Extract the (x, y) coordinate from the center of the cell holding the provided text.  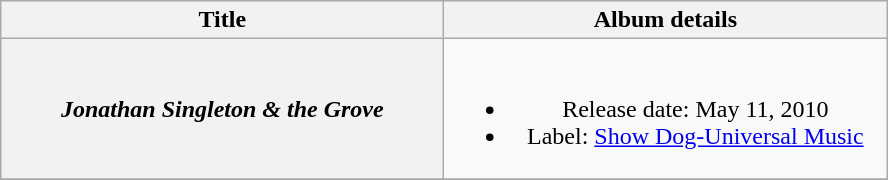
Album details (666, 20)
Release date: May 11, 2010Label: Show Dog-Universal Music (666, 109)
Jonathan Singleton & the Grove (222, 109)
Title (222, 20)
